Detect which cell encompasses the target text, then output its [X, Y] center coordinate. 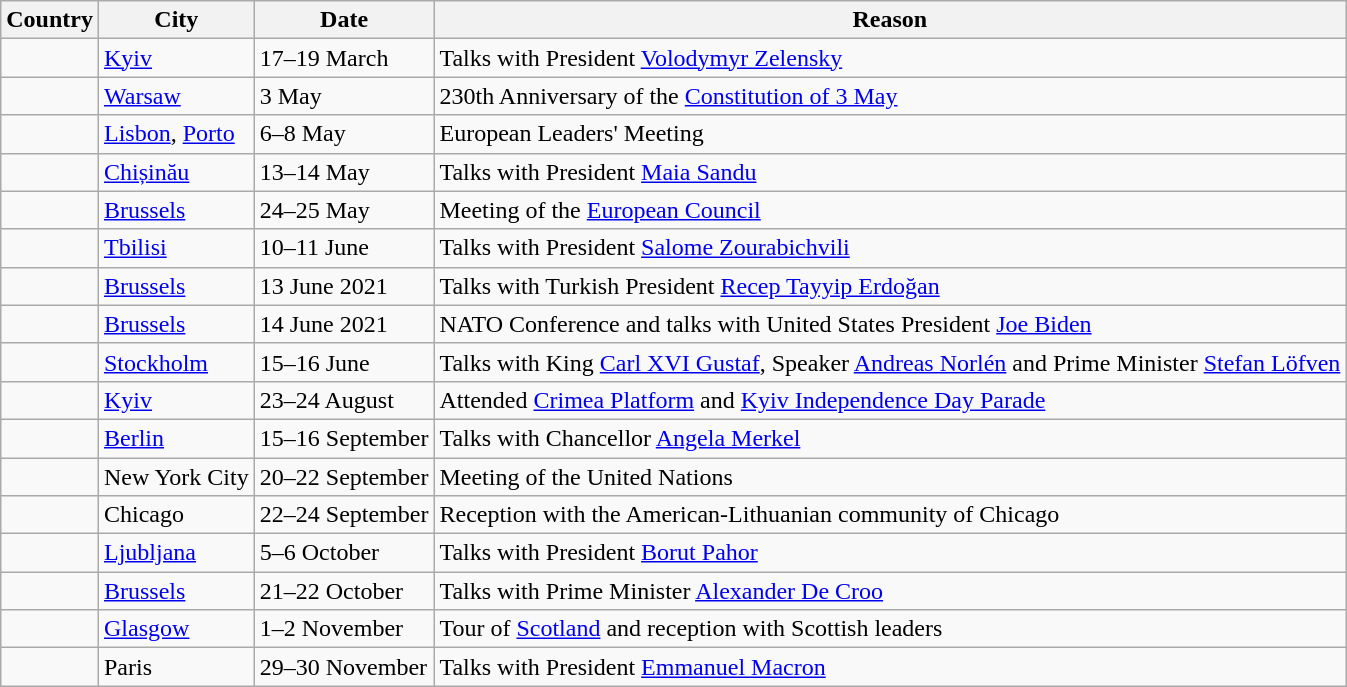
Talks with King Carl XVI Gustaf, Speaker Andreas Norlén and Prime Minister Stefan Löfven [890, 362]
Glasgow [176, 629]
17–19 March [344, 58]
Stockholm [176, 362]
Talks with President Maia Sandu [890, 172]
Chișinău [176, 172]
Talks with Prime Minister Alexander De Croo [890, 591]
NATO Conference and talks with United States President Joe Biden [890, 324]
Talks with Turkish President Recep Tayyip Erdoğan [890, 286]
Reason [890, 20]
Ljubljana [176, 553]
Berlin [176, 438]
6–8 May [344, 134]
15–16 September [344, 438]
Reception with the American-Lithuanian community of Chicago [890, 515]
22–24 September [344, 515]
5–6 October [344, 553]
City [176, 20]
Talks with President Volodymyr Zelensky [890, 58]
Attended Crimea Platform and Kyiv Independence Day Parade [890, 400]
Talks with President Borut Pahor [890, 553]
Meeting of the United Nations [890, 477]
Tbilisi [176, 248]
13–14 May [344, 172]
29–30 November [344, 667]
Warsaw [176, 96]
24–25 May [344, 210]
1–2 November [344, 629]
Talks with President Salome Zourabichvili [890, 248]
21–22 October [344, 591]
14 June 2021 [344, 324]
Country [50, 20]
Talks with Chancellor Angela Merkel [890, 438]
Tour of Scotland and reception with Scottish leaders [890, 629]
Date [344, 20]
20–22 September [344, 477]
3 May [344, 96]
Meeting of the European Council [890, 210]
230th Anniversary of the Constitution of 3 May [890, 96]
10–11 June [344, 248]
13 June 2021 [344, 286]
Lisbon, Porto [176, 134]
Talks with President Emmanuel Macron [890, 667]
15–16 June [344, 362]
Paris [176, 667]
European Leaders' Meeting [890, 134]
23–24 August [344, 400]
New York City [176, 477]
Chicago [176, 515]
